Search for the cell housing the specified text and yield its (X, Y) center coordinate. 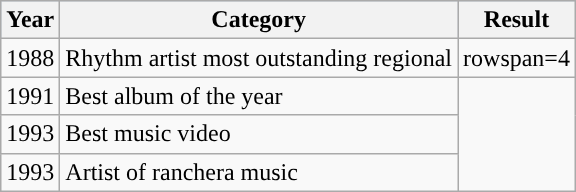
Best album of the year (259, 96)
Artist of ranchera music (259, 172)
Year (30, 20)
Rhythm artist most outstanding regional (259, 58)
1988 (30, 58)
Result (517, 20)
Best music video (259, 134)
rowspan=4 (517, 58)
Category (259, 20)
1991 (30, 96)
